Return [x, y] of the center of cell containing provided text 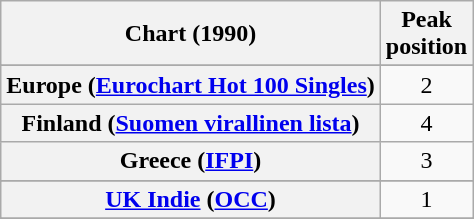
2 [426, 85]
Greece (IFPI) [191, 161]
3 [426, 161]
Chart (1990) [191, 34]
UK Indie (OCC) [191, 199]
4 [426, 123]
Europe (Eurochart Hot 100 Singles) [191, 85]
Peakposition [426, 34]
Finland (Suomen virallinen lista) [191, 123]
1 [426, 199]
